Determine the (X, Y) coordinate at the center of the cell enclosing the given text.  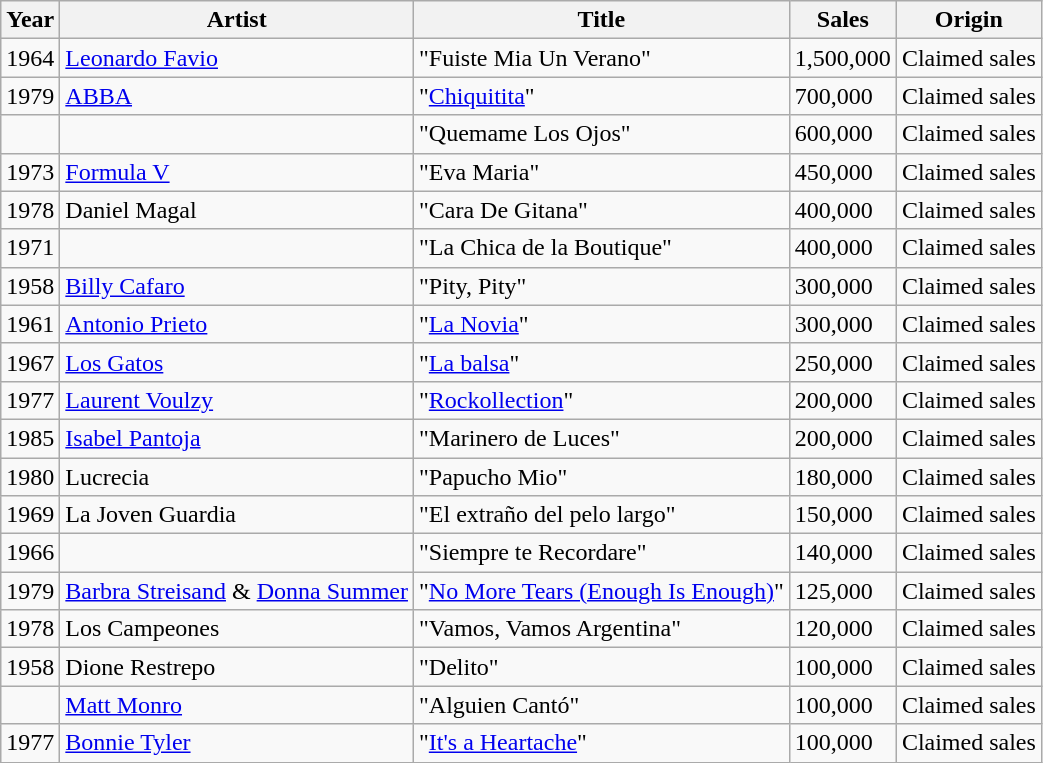
1,500,000 (842, 58)
Formula V (237, 172)
"Siempre te Recordare" (601, 553)
"Papucho Mio" (601, 477)
"Fuiste Mia Un Verano" (601, 58)
"Rockollection" (601, 400)
1980 (30, 477)
"Pity, Pity" (601, 286)
250,000 (842, 362)
Isabel Pantoja (237, 438)
"No More Tears (Enough Is Enough)" (601, 591)
"La Novia" (601, 324)
180,000 (842, 477)
Lucrecia (237, 477)
"Eva Maria" (601, 172)
"Quemame Los Ojos" (601, 134)
1973 (30, 172)
Year (30, 20)
Daniel Magal (237, 210)
Antonio Prieto (237, 324)
Dione Restrepo (237, 667)
Laurent Voulzy (237, 400)
"Delito" (601, 667)
"La balsa" (601, 362)
"Cara De Gitana" (601, 210)
ABBA (237, 96)
120,000 (842, 629)
1964 (30, 58)
"Marinero de Luces" (601, 438)
150,000 (842, 515)
Leonardo Favio (237, 58)
140,000 (842, 553)
1967 (30, 362)
Bonnie Tyler (237, 743)
450,000 (842, 172)
1985 (30, 438)
"Vamos, Vamos Argentina" (601, 629)
1971 (30, 248)
"Alguien Cantó" (601, 705)
700,000 (842, 96)
"Chiquitita" (601, 96)
Artist (237, 20)
Title (601, 20)
La Joven Guardia (237, 515)
Los Campeones (237, 629)
"La Chica de la Boutique" (601, 248)
Origin (968, 20)
Matt Monro (237, 705)
125,000 (842, 591)
Sales (842, 20)
"It's a Heartache" (601, 743)
Billy Cafaro (237, 286)
600,000 (842, 134)
1961 (30, 324)
1966 (30, 553)
"El extraño del pelo largo" (601, 515)
Los Gatos (237, 362)
1969 (30, 515)
Barbra Streisand & Donna Summer (237, 591)
